Return (x, y) of the center of cell containing provided text 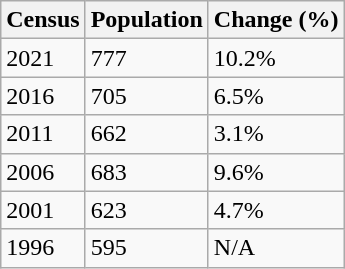
N/A (276, 248)
2021 (43, 58)
683 (146, 172)
705 (146, 96)
Population (146, 20)
1996 (43, 248)
595 (146, 248)
2016 (43, 96)
Change (%) (276, 20)
2001 (43, 210)
2006 (43, 172)
2011 (43, 134)
6.5% (276, 96)
10.2% (276, 58)
Census (43, 20)
9.6% (276, 172)
777 (146, 58)
4.7% (276, 210)
623 (146, 210)
3.1% (276, 134)
662 (146, 134)
